Identify which cell holds the provided text, then report its (x, y) central coordinate. 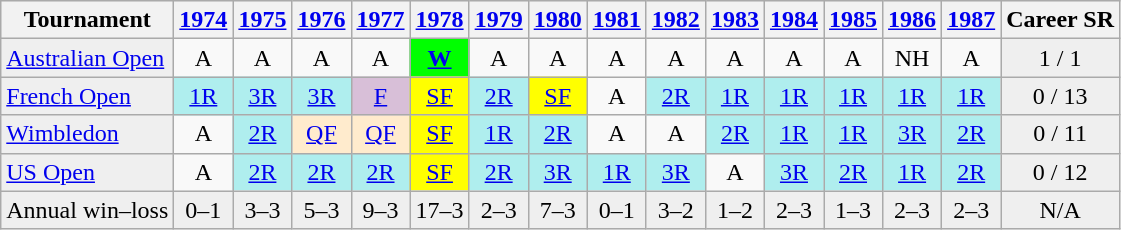
17–3 (440, 210)
3–3 (262, 210)
1975 (262, 20)
French Open (88, 96)
W (440, 58)
1983 (734, 20)
1981 (616, 20)
1985 (854, 20)
1979 (498, 20)
1980 (558, 20)
7–3 (558, 210)
1982 (676, 20)
Annual win–loss (88, 210)
1–3 (854, 210)
5–3 (322, 210)
Tournament (88, 20)
1978 (440, 20)
0 / 12 (1060, 172)
Wimbledon (88, 134)
0 / 11 (1060, 134)
3–2 (676, 210)
9–3 (380, 210)
1977 (380, 20)
F (380, 96)
US Open (88, 172)
1–2 (734, 210)
1 / 1 (1060, 58)
1976 (322, 20)
1987 (972, 20)
Career SR (1060, 20)
Australian Open (88, 58)
1984 (794, 20)
N/A (1060, 210)
1986 (912, 20)
0 / 13 (1060, 96)
NH (912, 58)
1974 (204, 20)
